Return [x, y] of the center of cell containing provided text 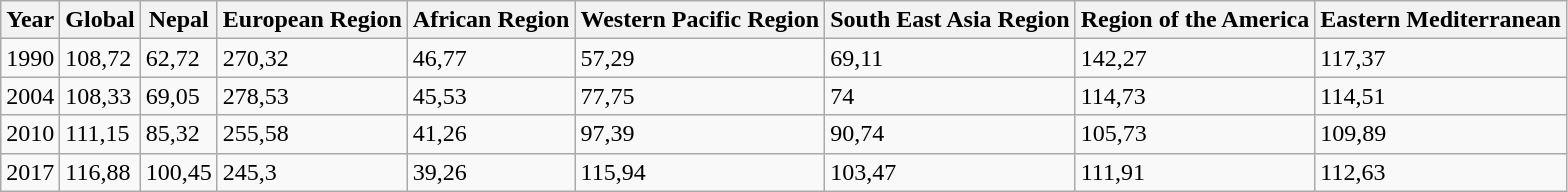
Western Pacific Region [700, 20]
100,45 [178, 172]
39,26 [491, 172]
112,63 [1441, 172]
255,58 [312, 134]
46,77 [491, 58]
116,88 [100, 172]
African Region [491, 20]
74 [950, 96]
85,32 [178, 134]
Eastern Mediterranean [1441, 20]
105,73 [1195, 134]
Region of the America [1195, 20]
62,72 [178, 58]
114,73 [1195, 96]
41,26 [491, 134]
2010 [30, 134]
South East Asia Region [950, 20]
111,15 [100, 134]
142,27 [1195, 58]
2017 [30, 172]
69,11 [950, 58]
114,51 [1441, 96]
109,89 [1441, 134]
115,94 [700, 172]
90,74 [950, 134]
245,3 [312, 172]
108,33 [100, 96]
European Region [312, 20]
97,39 [700, 134]
103,47 [950, 172]
270,32 [312, 58]
2004 [30, 96]
117,37 [1441, 58]
69,05 [178, 96]
Global [100, 20]
111,91 [1195, 172]
57,29 [700, 58]
Nepal [178, 20]
77,75 [700, 96]
1990 [30, 58]
Year [30, 20]
108,72 [100, 58]
278,53 [312, 96]
45,53 [491, 96]
